Detect which cell encompasses the target text, then output its (x, y) center coordinate. 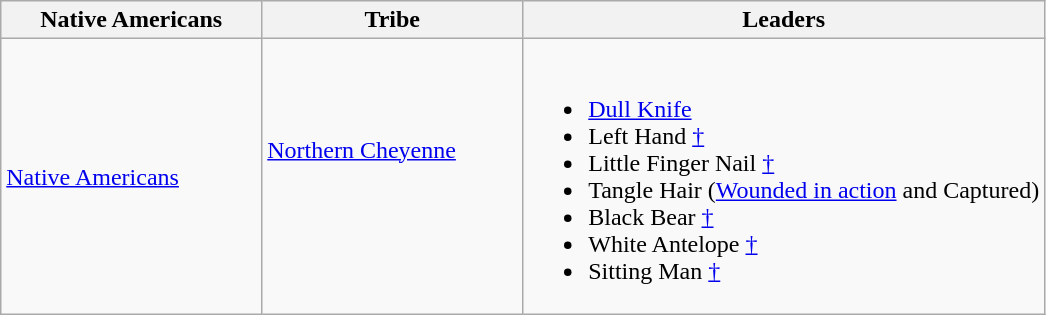
Tribe (392, 20)
Leaders (784, 20)
Dull KnifeLeft Hand †Little Finger Nail †Tangle Hair (Wounded in action and Captured)Black Bear †White Antelope †Sitting Man † (784, 176)
Northern Cheyenne (392, 176)
